Provide the (X, Y) coordinate of the cell's center where the given text is located.  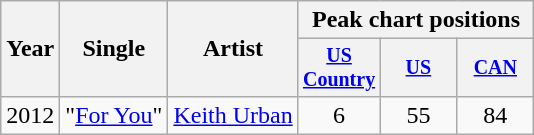
55 (418, 115)
84 (496, 115)
Single (114, 49)
US Country (339, 68)
US (418, 68)
2012 (30, 115)
"For You" (114, 115)
6 (339, 115)
Year (30, 49)
Keith Urban (233, 115)
Peak chart positions (416, 20)
Artist (233, 49)
CAN (496, 68)
